Return the [x, y] coordinate for the center point of the cell that contains the specified text.  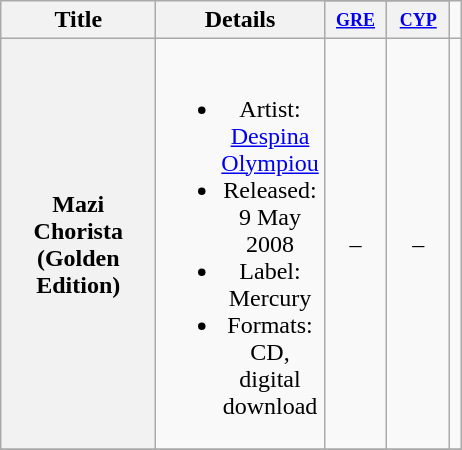
Details [240, 20]
Artist: Despina OlympiouReleased: 9 May 2008Label: MercuryFormats: CD, digital download [240, 244]
CYP [418, 20]
Mazi Chorista (Golden Edition) [78, 244]
Title [78, 20]
GRE [356, 20]
